Capture the cell that displays the provided text and extract its [x, y] central coordinate. 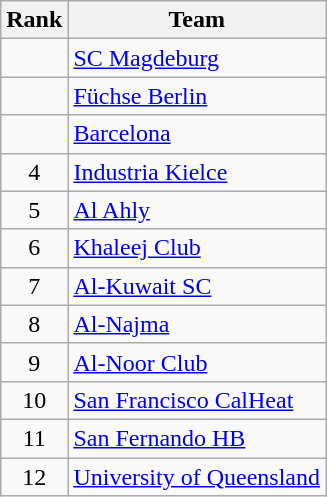
Industria Kielce [197, 172]
Rank [34, 20]
5 [34, 210]
SC Magdeburg [197, 58]
Füchse Berlin [197, 96]
San Fernando HB [197, 438]
11 [34, 438]
University of Queensland [197, 477]
10 [34, 400]
7 [34, 286]
6 [34, 248]
9 [34, 362]
12 [34, 477]
San Francisco CalHeat [197, 400]
Al Ahly [197, 210]
8 [34, 324]
Al-Noor Club [197, 362]
4 [34, 172]
Team [197, 20]
Al-Najma [197, 324]
Barcelona [197, 134]
Khaleej Club [197, 248]
Al-Kuwait SC [197, 286]
